Extract the (x, y) coordinate from the center of the cell holding the provided text.  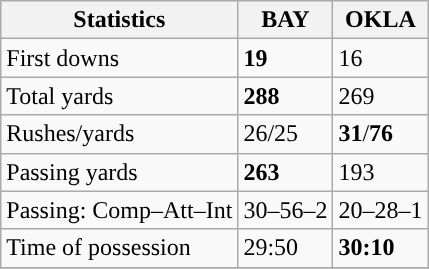
BAY (286, 20)
20–28–1 (380, 210)
First downs (120, 58)
288 (286, 96)
Time of possession (120, 248)
Statistics (120, 20)
16 (380, 58)
31/76 (380, 134)
Passing: Comp–Att–Int (120, 210)
OKLA (380, 20)
Passing yards (120, 172)
193 (380, 172)
29:50 (286, 248)
269 (380, 96)
Rushes/yards (120, 134)
30–56–2 (286, 210)
30:10 (380, 248)
263 (286, 172)
26/25 (286, 134)
Total yards (120, 96)
19 (286, 58)
